Return [x, y] of the center of cell containing provided text 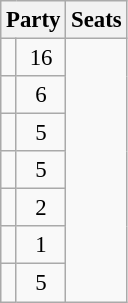
6 [40, 95]
16 [40, 58]
Party [34, 20]
1 [40, 245]
Seats [96, 20]
2 [40, 208]
